Output the (X, Y) coordinate of the center of the cell containing the given text.  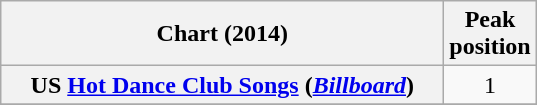
US Hot Dance Club Songs (Billboard) (222, 85)
1 (490, 85)
Chart (2014) (222, 34)
Peakposition (490, 34)
